Capture the cell that displays the provided text and extract its (X, Y) central coordinate. 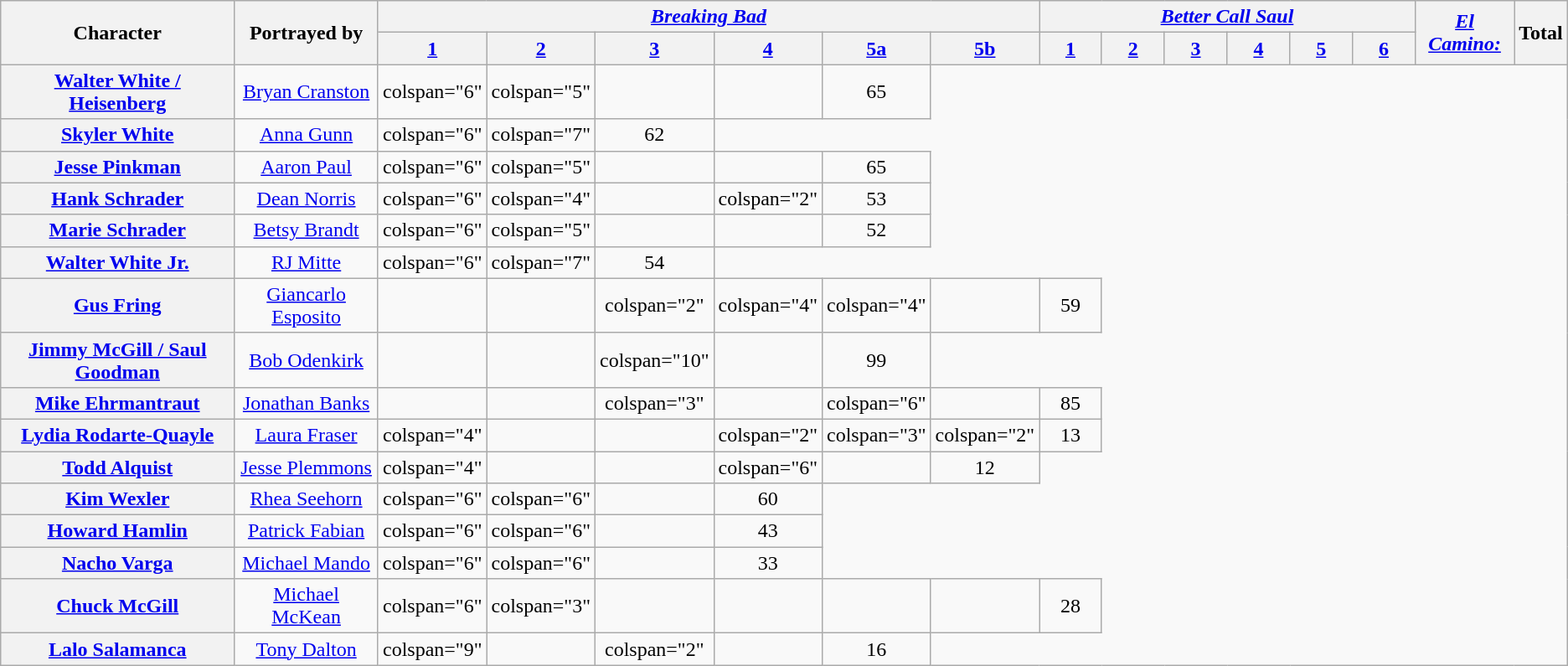
Gus Fring (117, 305)
59 (1070, 305)
Aaron Paul (307, 167)
85 (1070, 403)
Bryan Cranston (307, 92)
Better Call Saul (1228, 17)
RJ Mitte (307, 262)
Lalo Salamanca (117, 649)
Breaking Bad (709, 17)
Marie Schrader (117, 230)
Jonathan Banks (307, 403)
Rhea Seehorn (307, 499)
43 (768, 531)
Michael Mando (307, 563)
Chuck McGill (117, 607)
28 (1070, 607)
Jesse Plemmons (307, 467)
62 (654, 135)
Walter White / Heisenberg (117, 92)
53 (877, 199)
Giancarlo Esposito (307, 305)
Total (1541, 33)
60 (768, 499)
Character (117, 33)
Betsy Brandt (307, 230)
54 (654, 262)
6 (1384, 49)
Tony Dalton (307, 649)
Skyler White (117, 135)
Mike Ehrmantraut (117, 403)
Michael McKean (307, 607)
Patrick Fabian (307, 531)
Laura Fraser (307, 435)
16 (877, 649)
Jesse Pinkman (117, 167)
52 (877, 230)
Jimmy McGill / Saul Goodman (117, 360)
colspan="10" (654, 360)
5a (877, 49)
Todd Alquist (117, 467)
Walter White Jr. (117, 262)
12 (985, 467)
Kim Wexler (117, 499)
Portrayed by (307, 33)
Lydia Rodarte-Quayle (117, 435)
Nacho Varga (117, 563)
99 (877, 360)
Dean Norris (307, 199)
5 (1322, 49)
Bob Odenkirk (307, 360)
El Camino: (1464, 33)
13 (1070, 435)
Howard Hamlin (117, 531)
colspan="9" (432, 649)
5b (985, 49)
Hank Schrader (117, 199)
33 (768, 563)
Anna Gunn (307, 135)
